Pinpoint the cell where the given text exists, returning its [X, Y] midpoint coordinate. 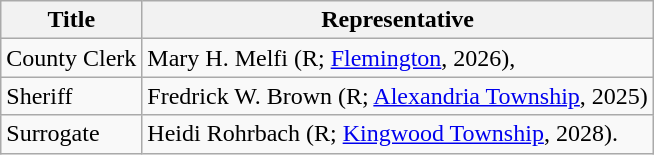
Fredrick W. Brown (R; Alexandria Township, 2025) [398, 96]
Sheriff [72, 96]
Heidi Rohrbach (R; Kingwood Township, 2028). [398, 134]
Title [72, 20]
Surrogate [72, 134]
County Clerk [72, 58]
Representative [398, 20]
Mary H. Melfi (R; Flemington, 2026), [398, 58]
